Find where the given text appears and provide that cell's center as (x, y) coordinate. 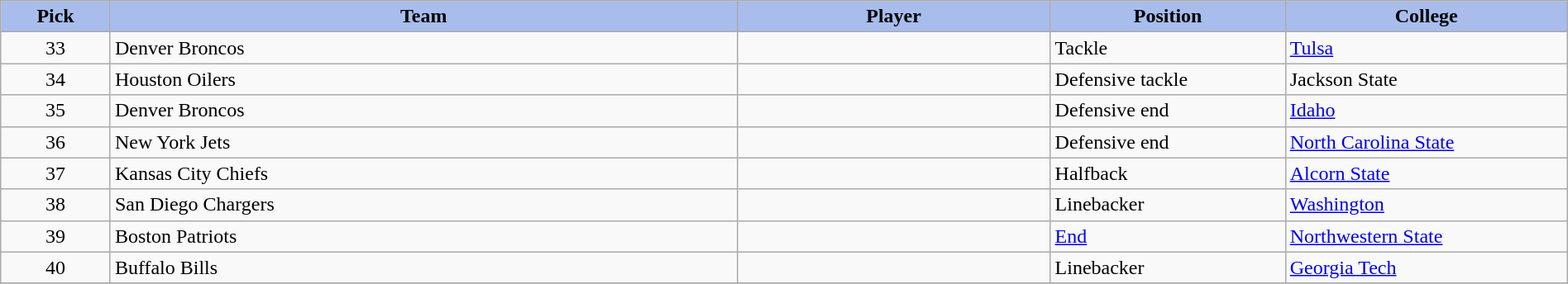
Georgia Tech (1426, 267)
37 (56, 173)
North Carolina State (1426, 142)
36 (56, 142)
End (1168, 236)
34 (56, 79)
Tulsa (1426, 48)
38 (56, 205)
39 (56, 236)
Defensive tackle (1168, 79)
Buffalo Bills (423, 267)
35 (56, 111)
Tackle (1168, 48)
Houston Oilers (423, 79)
Kansas City Chiefs (423, 173)
Player (893, 17)
Team (423, 17)
San Diego Chargers (423, 205)
Northwestern State (1426, 236)
40 (56, 267)
Halfback (1168, 173)
Jackson State (1426, 79)
Washington (1426, 205)
Boston Patriots (423, 236)
Pick (56, 17)
New York Jets (423, 142)
Idaho (1426, 111)
Position (1168, 17)
Alcorn State (1426, 173)
College (1426, 17)
33 (56, 48)
